Extract the [x, y] coordinate from the center of the cell holding the provided text.  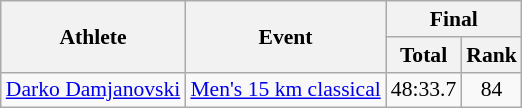
Athlete [94, 36]
Darko Damjanovski [94, 90]
Event [285, 36]
84 [492, 90]
Rank [492, 55]
Men's 15 km classical [285, 90]
Final [454, 19]
48:33.7 [424, 90]
Total [424, 55]
